Return [X, Y] of the center of cell containing provided text 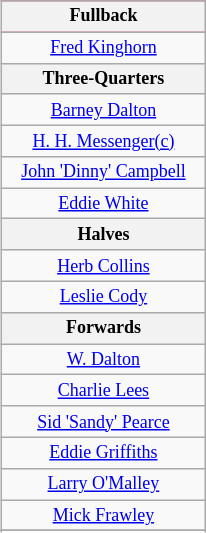
Fred Kinghorn [104, 48]
Sid 'Sandy' Pearce [104, 422]
Eddie White [104, 204]
Herb Collins [104, 266]
John 'Dinny' Campbell [104, 172]
Three-Quarters [104, 78]
H. H. Messenger(c) [104, 140]
Forwards [104, 328]
Eddie Griffiths [104, 452]
Charlie Lees [104, 390]
Fullback [104, 16]
Mick Frawley [104, 516]
Barney Dalton [104, 110]
W. Dalton [104, 360]
Halves [104, 234]
Leslie Cody [104, 296]
Larry O'Malley [104, 484]
